Identify which cell holds the provided text, then report its [X, Y] central coordinate. 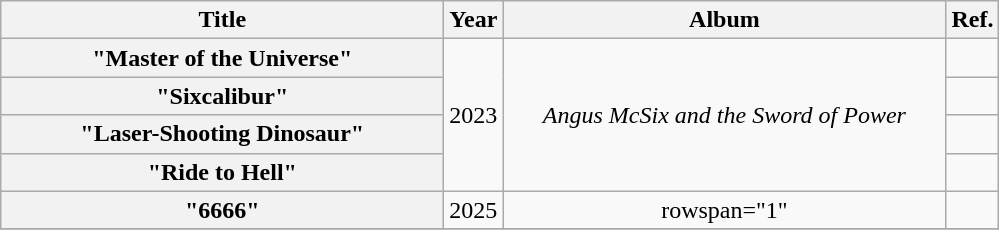
rowspan="1" [724, 210]
Title [222, 20]
Year [474, 20]
2023 [474, 115]
Angus McSix and the Sword of Power [724, 115]
"Master of the Universe" [222, 58]
"6666" [222, 210]
2025 [474, 210]
"Laser-Shooting Dinosaur" [222, 134]
Ref. [972, 20]
Album [724, 20]
"Sixcalibur" [222, 96]
"Ride to Hell" [222, 172]
